For the text-containing cell, return its midpoint in (X, Y) coordinate format. 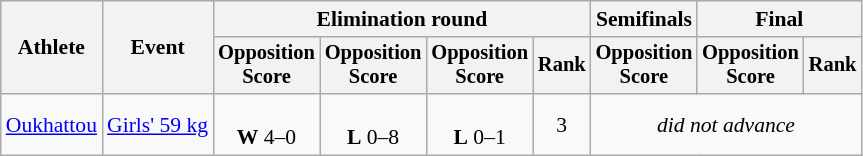
Semifinals (644, 19)
3 (562, 124)
Athlete (52, 48)
W 4–0 (266, 124)
did not advance (726, 124)
Girls' 59 kg (158, 124)
Elimination round (402, 19)
Oukhattou (52, 124)
L 0–1 (480, 124)
L 0–8 (374, 124)
Event (158, 48)
Final (779, 19)
